Locate the cell with the specified text and output its [x, y] center coordinate. 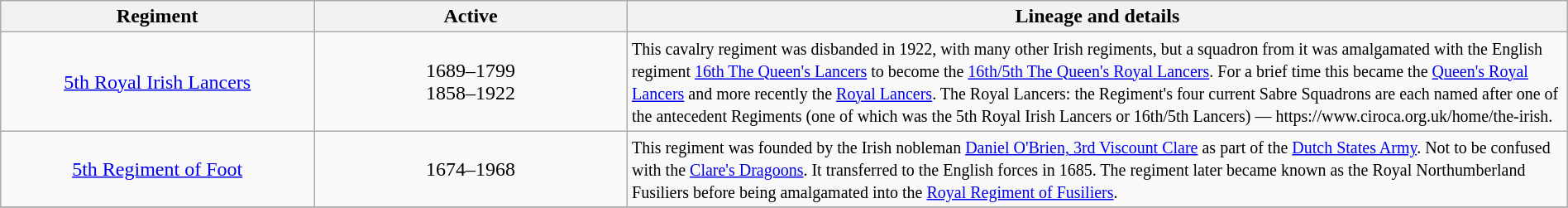
5th Regiment of Foot [157, 169]
Active [471, 17]
Regiment [157, 17]
1674–1968 [471, 169]
Lineage and details [1098, 17]
5th Royal Irish Lancers [157, 81]
1689–17991858–1922 [471, 81]
